Capture the cell that displays the provided text and extract its (X, Y) central coordinate. 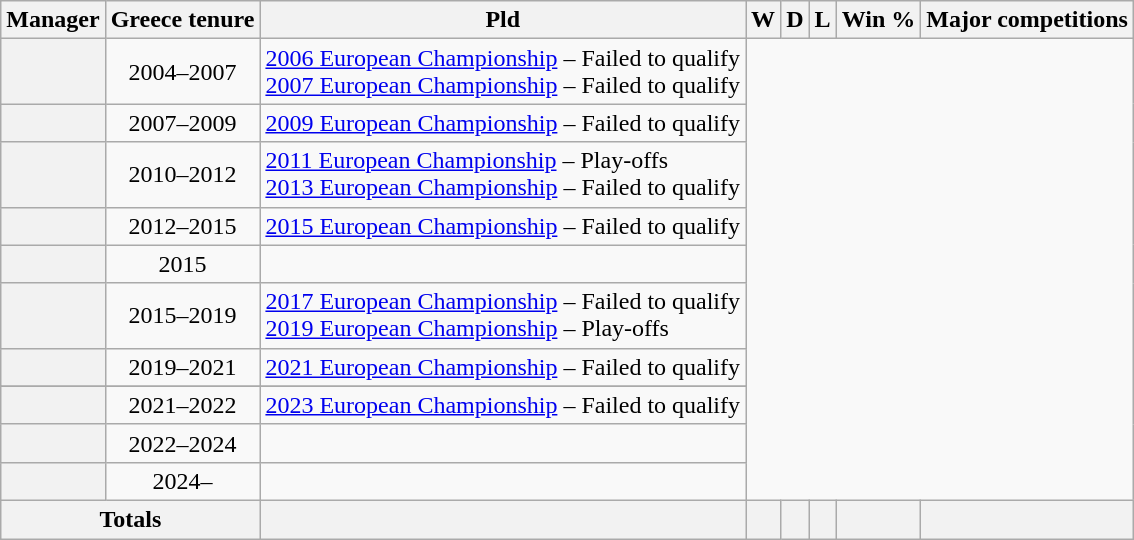
2019–2021 (182, 367)
2009 European Championship – Failed to qualify (503, 123)
2010–2012 (182, 174)
2015–2019 (182, 316)
2021–2022 (182, 405)
Win % (878, 20)
2021 European Championship – Failed to qualify (503, 367)
2015 (182, 264)
2004–2007 (182, 72)
2012–2015 (182, 226)
2006 European Championship – Failed to qualify 2007 European Championship – Failed to qualify (503, 72)
2022–2024 (182, 443)
Major competitions (1028, 20)
2015 European Championship – Failed to qualify (503, 226)
2007–2009 (182, 123)
2023 European Championship – Failed to qualify (503, 405)
W (764, 20)
Totals (130, 519)
2017 European Championship – Failed to qualify 2019 European Championship – Play-offs (503, 316)
Pld (503, 20)
D (795, 20)
Greece tenure (182, 20)
Manager (53, 20)
L (822, 20)
2024– (182, 481)
2011 European Championship – Play-offs 2013 European Championship – Failed to qualify (503, 174)
